Scan for the cell matching the given text and deliver its [X, Y] coordinate at center. 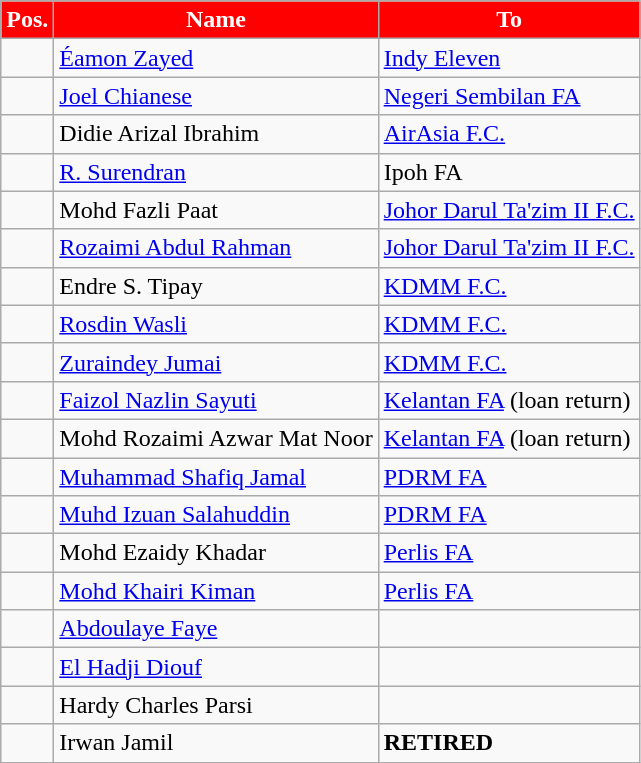
Irwan Jamil [216, 743]
Indy Eleven [509, 58]
Mohd Fazli Paat [216, 210]
Ipoh FA [509, 172]
Rosdin Wasli [216, 324]
RETIRED [509, 743]
Mohd Ezaidy Khadar [216, 553]
To [509, 20]
Zuraindey Jumai [216, 362]
Muhd Izuan Salahuddin [216, 515]
Mohd Rozaimi Azwar Mat Noor [216, 438]
Joel Chianese [216, 96]
Hardy Charles Parsi [216, 705]
R. Surendran [216, 172]
Rozaimi Abdul Rahman [216, 248]
Muhammad Shafiq Jamal [216, 477]
Abdoulaye Faye [216, 629]
Endre S. Tipay [216, 286]
Name [216, 20]
Didie Arizal Ibrahim [216, 134]
Éamon Zayed [216, 58]
El Hadji Diouf [216, 667]
Negeri Sembilan FA [509, 96]
Pos. [28, 20]
Mohd Khairi Kiman [216, 591]
AirAsia F.C. [509, 134]
Faizol Nazlin Sayuti [216, 400]
